Locate the cell with the specified text and output its (X, Y) center coordinate. 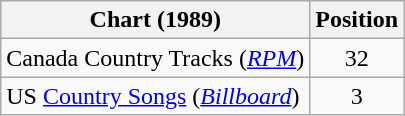
32 (357, 58)
Position (357, 20)
Canada Country Tracks (RPM) (156, 58)
Chart (1989) (156, 20)
US Country Songs (Billboard) (156, 96)
3 (357, 96)
